Detect which cell encompasses the target text, then output its (x, y) center coordinate. 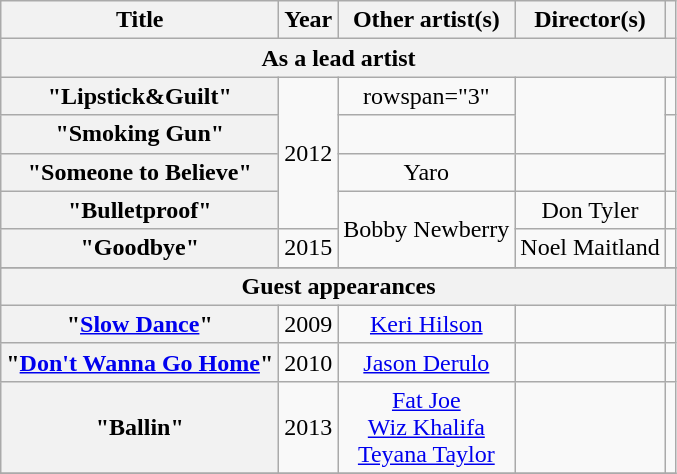
Fat Joe Wiz Khalifa Teyana Taylor (426, 427)
Bobby Newberry (426, 229)
Guest appearances (339, 286)
Jason Derulo (426, 362)
Title (140, 20)
"Goodbye" (140, 248)
Director(s) (590, 20)
2015 (308, 248)
"Someone to Believe" (140, 172)
"Smoking Gun" (140, 134)
2012 (308, 153)
Yaro (426, 172)
As a lead artist (339, 58)
"Ballin" (140, 427)
2013 (308, 427)
"Don't Wanna Go Home" (140, 362)
"Lipstick&Guilt" (140, 96)
2010 (308, 362)
"Slow Dance" (140, 324)
Other artist(s) (426, 20)
Year (308, 20)
Don Tyler (590, 210)
rowspan="3" (426, 96)
Noel Maitland (590, 248)
"Bulletproof" (140, 210)
2009 (308, 324)
Keri Hilson (426, 324)
